Locate the cell with the specified text and output its (x, y) center coordinate. 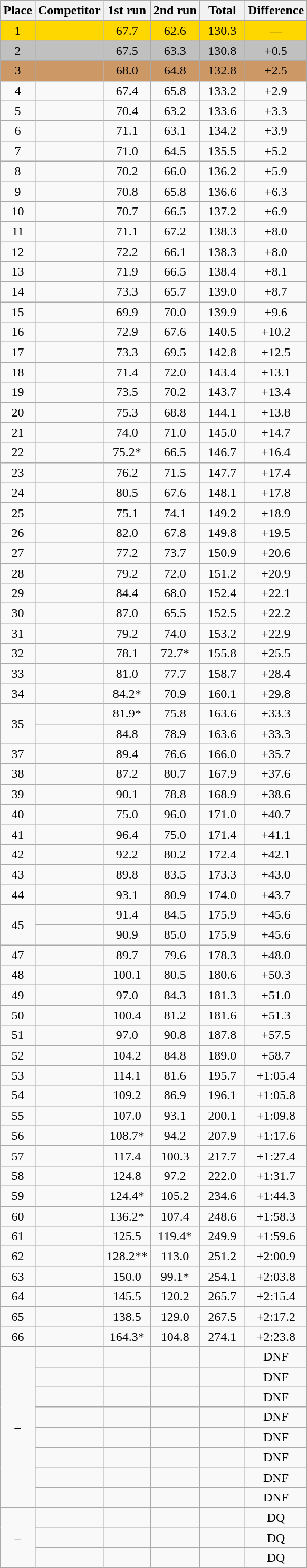
Place (18, 11)
50 (18, 1015)
77.2 (127, 553)
58 (18, 1176)
142.8 (222, 352)
133.2 (222, 91)
189.0 (222, 1055)
25 (18, 513)
80.2 (175, 854)
134.2 (222, 131)
+43.0 (275, 874)
53 (18, 1075)
+22.2 (275, 613)
145.0 (222, 432)
11 (18, 231)
254.1 (222, 1277)
16 (18, 332)
79.6 (175, 955)
56 (18, 1136)
+13.4 (275, 392)
76.2 (127, 473)
143.4 (222, 372)
20 (18, 412)
89.8 (127, 874)
140.5 (222, 332)
18 (18, 372)
62 (18, 1257)
164.3* (127, 1337)
152.5 (222, 613)
149.8 (222, 533)
31 (18, 634)
248.6 (222, 1216)
174.0 (222, 895)
+2:15.4 (275, 1297)
187.8 (222, 1035)
120.2 (175, 1297)
Total (222, 11)
+1:09.8 (275, 1116)
113.0 (175, 1257)
75.8 (175, 714)
Difference (275, 11)
65 (18, 1317)
43 (18, 874)
2 (18, 51)
84.3 (175, 995)
49 (18, 995)
+2.5 (275, 71)
84.4 (127, 593)
+19.5 (275, 533)
149.2 (222, 513)
44 (18, 895)
4 (18, 91)
47 (18, 955)
54 (18, 1095)
167.9 (222, 774)
+17.4 (275, 473)
67.4 (127, 91)
+22.9 (275, 634)
19 (18, 392)
63.3 (175, 51)
171.0 (222, 814)
125.5 (127, 1236)
67.2 (175, 231)
+1:17.6 (275, 1136)
75.1 (127, 513)
71.5 (175, 473)
172.4 (222, 854)
152.4 (222, 593)
+2:23.8 (275, 1337)
39 (18, 794)
64.8 (175, 71)
+3.3 (275, 111)
60 (18, 1216)
86.9 (175, 1095)
+0.5 (275, 51)
12 (18, 252)
+20.9 (275, 573)
251.2 (222, 1257)
180.6 (222, 975)
48 (18, 975)
80.7 (175, 774)
135.5 (222, 151)
99.1* (175, 1277)
13 (18, 272)
265.7 (222, 1297)
144.1 (222, 412)
29 (18, 593)
+6.9 (275, 211)
Competitor (69, 11)
+35.7 (275, 754)
67.5 (127, 51)
+5.9 (275, 171)
234.6 (222, 1196)
181.3 (222, 995)
75.3 (127, 412)
155.8 (222, 654)
40 (18, 814)
133.6 (222, 111)
130.3 (222, 31)
38 (18, 774)
94.2 (175, 1136)
200.1 (222, 1116)
57 (18, 1156)
+14.7 (275, 432)
+8.1 (275, 272)
136.6 (222, 191)
62.6 (175, 31)
41 (18, 834)
42 (18, 854)
69.9 (127, 312)
207.9 (222, 1136)
148.1 (222, 493)
267.5 (222, 1317)
196.1 (222, 1095)
87.0 (127, 613)
+13.1 (275, 372)
35 (18, 724)
65.5 (175, 613)
274.1 (222, 1337)
105.2 (175, 1196)
+58.7 (275, 1055)
26 (18, 533)
92.2 (127, 854)
158.7 (222, 674)
87.2 (127, 774)
+51.0 (275, 995)
+28.4 (275, 674)
+1:44.3 (275, 1196)
109.2 (127, 1095)
160.1 (222, 694)
138.4 (222, 272)
30 (18, 613)
34 (18, 694)
+51.3 (275, 1015)
68.8 (175, 412)
70.8 (127, 191)
100.4 (127, 1015)
150.0 (127, 1277)
+42.1 (275, 854)
+3.9 (275, 131)
195.7 (222, 1075)
78.9 (175, 734)
+1:05.4 (275, 1075)
8 (18, 171)
67.8 (175, 533)
+1:58.3 (275, 1216)
138.5 (127, 1317)
7 (18, 151)
+29.8 (275, 694)
27 (18, 553)
75.2* (127, 452)
24 (18, 493)
84.5 (175, 915)
72.7* (175, 654)
32 (18, 654)
+2:17.2 (275, 1317)
178.3 (222, 955)
96.0 (175, 814)
10 (18, 211)
85.0 (175, 935)
130.8 (222, 51)
78.8 (175, 794)
217.7 (222, 1156)
139.9 (222, 312)
128.2** (127, 1257)
+37.6 (275, 774)
64.5 (175, 151)
+17.8 (275, 493)
70.0 (175, 312)
66.1 (175, 252)
100.3 (175, 1156)
124.4* (127, 1196)
104.2 (127, 1055)
78.1 (127, 654)
3 (18, 71)
129.0 (175, 1317)
146.7 (222, 452)
153.2 (222, 634)
+40.7 (275, 814)
70.7 (127, 211)
+1:59.6 (275, 1236)
73.7 (175, 553)
74.1 (175, 513)
59 (18, 1196)
89.4 (127, 754)
166.0 (222, 754)
104.8 (175, 1337)
+10.2 (275, 332)
124.8 (127, 1176)
51 (18, 1035)
66.0 (175, 171)
136.2* (127, 1216)
114.1 (127, 1075)
+6.3 (275, 191)
76.6 (175, 754)
+5.2 (275, 151)
73.5 (127, 392)
6 (18, 131)
107.0 (127, 1116)
181.6 (222, 1015)
+9.6 (275, 312)
63.1 (175, 131)
90.1 (127, 794)
65.7 (175, 292)
83.5 (175, 874)
81.2 (175, 1015)
+43.7 (275, 895)
33 (18, 674)
67.7 (127, 31)
84.2* (127, 694)
222.0 (222, 1176)
70.9 (175, 694)
+1:31.7 (275, 1176)
+16.4 (275, 452)
+18.9 (275, 513)
90.9 (127, 935)
+2:00.9 (275, 1257)
9 (18, 191)
100.1 (127, 975)
+2:03.8 (275, 1277)
81.6 (175, 1075)
66 (18, 1337)
+20.6 (275, 553)
147.7 (222, 473)
143.7 (222, 392)
168.9 (222, 794)
+50.3 (275, 975)
145.5 (127, 1297)
45 (18, 925)
+1:27.4 (275, 1156)
+48.0 (275, 955)
17 (18, 352)
+57.5 (275, 1035)
81.9* (127, 714)
150.9 (222, 553)
64 (18, 1297)
+41.1 (275, 834)
107.4 (175, 1216)
+22.1 (275, 593)
+12.5 (275, 352)
151.2 (222, 573)
15 (18, 312)
136.2 (222, 171)
77.7 (175, 674)
63.2 (175, 111)
+13.8 (275, 412)
82.0 (127, 533)
71.4 (127, 372)
5 (18, 111)
173.3 (222, 874)
1 (18, 31)
+2.9 (275, 91)
61 (18, 1236)
37 (18, 754)
249.9 (222, 1236)
81.0 (127, 674)
139.0 (222, 292)
28 (18, 573)
89.7 (127, 955)
63 (18, 1277)
+25.5 (275, 654)
+8.7 (275, 292)
23 (18, 473)
2nd run (175, 11)
97.2 (175, 1176)
55 (18, 1116)
22 (18, 452)
— (275, 31)
119.4* (175, 1236)
91.4 (127, 915)
+1:05.8 (275, 1095)
21 (18, 432)
96.4 (127, 834)
171.4 (222, 834)
90.8 (175, 1035)
52 (18, 1055)
132.8 (222, 71)
1st run (127, 11)
108.7* (127, 1136)
72.2 (127, 252)
70.4 (127, 111)
137.2 (222, 211)
117.4 (127, 1156)
72.9 (127, 332)
80.9 (175, 895)
14 (18, 292)
69.5 (175, 352)
+38.6 (275, 794)
71.9 (127, 272)
